Return [X, Y] of the center of cell containing provided text 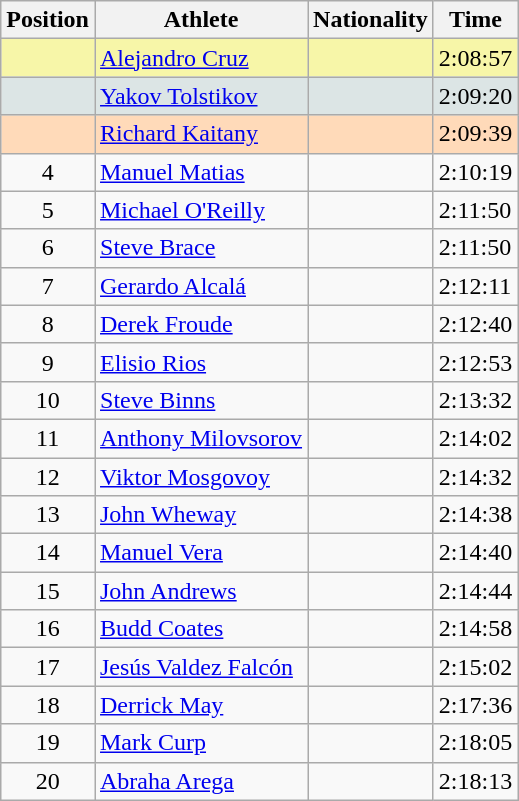
Manuel Vera [200, 553]
Derrick May [200, 705]
2:14:40 [475, 553]
Nationality [371, 20]
14 [48, 553]
6 [48, 248]
7 [48, 286]
2:18:13 [475, 781]
2:15:02 [475, 667]
2:14:44 [475, 591]
2:14:38 [475, 515]
20 [48, 781]
Abraha Arega [200, 781]
11 [48, 438]
Michael O'Reilly [200, 210]
15 [48, 591]
Alejandro Cruz [200, 58]
2:14:32 [475, 477]
16 [48, 629]
2:10:19 [475, 172]
12 [48, 477]
Derek Froude [200, 324]
Steve Brace [200, 248]
Gerardo Alcalá [200, 286]
10 [48, 400]
2:08:57 [475, 58]
2:12:11 [475, 286]
2:14:58 [475, 629]
2:12:53 [475, 362]
Mark Curp [200, 743]
5 [48, 210]
Anthony Milovsorov [200, 438]
2:09:20 [475, 96]
Time [475, 20]
2:17:36 [475, 705]
2:14:02 [475, 438]
19 [48, 743]
2:12:40 [475, 324]
8 [48, 324]
Yakov Tolstikov [200, 96]
17 [48, 667]
2:09:39 [475, 134]
Richard Kaitany [200, 134]
13 [48, 515]
Manuel Matias [200, 172]
2:18:05 [475, 743]
John Andrews [200, 591]
2:13:32 [475, 400]
9 [48, 362]
4 [48, 172]
Budd Coates [200, 629]
Elisio Rios [200, 362]
18 [48, 705]
Athlete [200, 20]
John Wheway [200, 515]
Steve Binns [200, 400]
Viktor Mosgovoy [200, 477]
Jesús Valdez Falcón [200, 667]
Position [48, 20]
